Find where the given text appears and provide that cell's center as (x, y) coordinate. 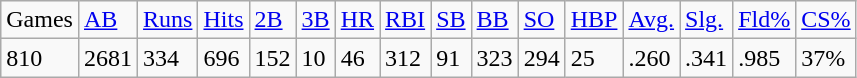
46 (357, 58)
.341 (706, 58)
2681 (108, 58)
152 (272, 58)
294 (542, 58)
HBP (594, 20)
Hits (224, 20)
BB (494, 20)
3B (316, 20)
Slg. (706, 20)
SO (542, 20)
37% (826, 58)
334 (168, 58)
CS% (826, 20)
SB (451, 20)
HR (357, 20)
312 (406, 58)
25 (594, 58)
RBI (406, 20)
Runs (168, 20)
323 (494, 58)
.985 (764, 58)
Games (40, 20)
.260 (652, 58)
Avg. (652, 20)
810 (40, 58)
10 (316, 58)
Fld% (764, 20)
696 (224, 58)
91 (451, 58)
AB (108, 20)
2B (272, 20)
